Find where the given text appears and provide that cell's center as [X, Y] coordinate. 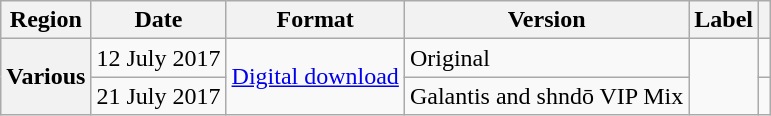
12 July 2017 [158, 58]
Galantis and shndō VIP Mix [546, 96]
21 July 2017 [158, 96]
Label [724, 20]
Region [46, 20]
Original [546, 58]
Various [46, 77]
Format [315, 20]
Digital download [315, 77]
Version [546, 20]
Date [158, 20]
